For the text-containing cell, return its midpoint in (x, y) coordinate format. 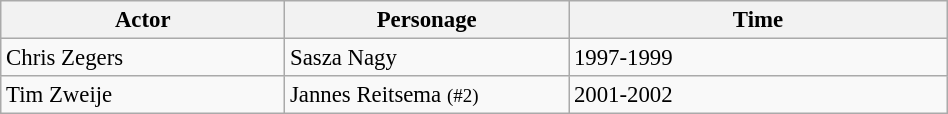
Chris Zegers (143, 58)
Tim Zweije (143, 95)
Sasza Nagy (427, 58)
Time (758, 20)
Personage (427, 20)
Jannes Reitsema (#2) (427, 95)
1997-1999 (758, 58)
Actor (143, 20)
2001-2002 (758, 95)
